Extract the [x, y] coordinate from the center of the cell holding the provided text.  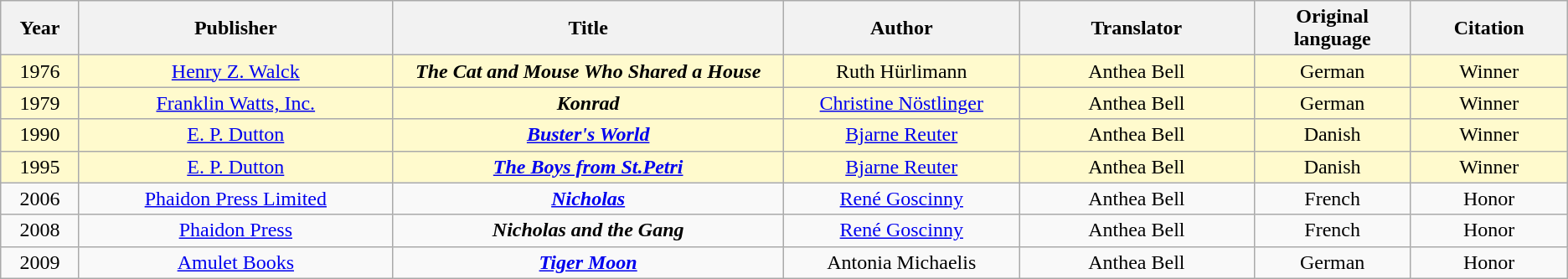
Amulet Books [235, 262]
The Boys from St.Petri [588, 167]
Ruth Hürlimann [901, 71]
1990 [40, 135]
Original language [1332, 28]
2009 [40, 262]
2006 [40, 199]
Konrad [588, 103]
Author [901, 28]
Publisher [235, 28]
Henry Z. Walck [235, 71]
Title [588, 28]
Nicholas and the Gang [588, 230]
The Cat and Mouse Who Shared a House [588, 71]
Tiger Moon [588, 262]
1976 [40, 71]
Franklin Watts, Inc. [235, 103]
2008 [40, 230]
Citation [1489, 28]
Christine Nöstlinger [901, 103]
Buster's World [588, 135]
Translator [1137, 28]
Antonia Michaelis [901, 262]
1995 [40, 167]
1979 [40, 103]
Year [40, 28]
Phaidon Press Limited [235, 199]
Nicholas [588, 199]
Phaidon Press [235, 230]
